Pinpoint the cell where the given text exists, returning its (X, Y) midpoint coordinate. 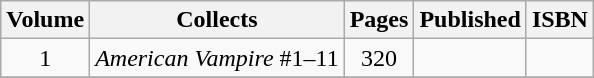
Collects (218, 20)
Volume (46, 20)
1 (46, 58)
Published (470, 20)
ISBN (560, 20)
320 (379, 58)
American Vampire #1–11 (218, 58)
Pages (379, 20)
